Capture the cell that displays the provided text and extract its (X, Y) central coordinate. 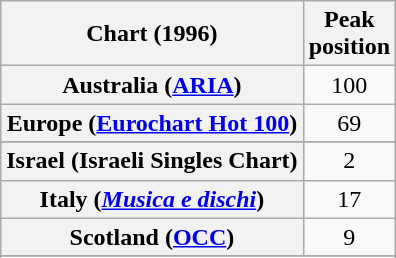
Europe (Eurochart Hot 100) (152, 123)
100 (349, 85)
17 (349, 199)
2 (349, 161)
Chart (1996) (152, 34)
Scotland (OCC) (152, 237)
Australia (ARIA) (152, 85)
Italy (Musica e dischi) (152, 199)
9 (349, 237)
Israel (Israeli Singles Chart) (152, 161)
Peakposition (349, 34)
69 (349, 123)
